Provide the [X, Y] coordinate of the cell's center where the given text is located.  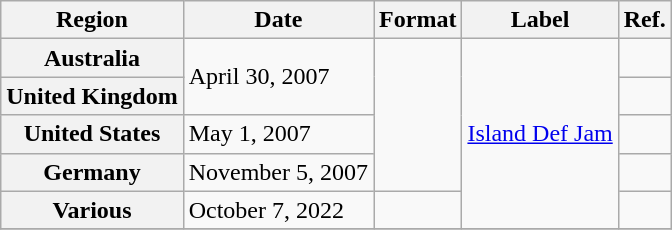
Label [540, 20]
November 5, 2007 [278, 172]
Island Def Jam [540, 134]
Australia [92, 58]
April 30, 2007 [278, 77]
Region [92, 20]
Germany [92, 172]
Ref. [644, 20]
Various [92, 210]
Format [418, 20]
Date [278, 20]
October 7, 2022 [278, 210]
United States [92, 134]
May 1, 2007 [278, 134]
United Kingdom [92, 96]
